Find where the given text appears and provide that cell's center as (x, y) coordinate. 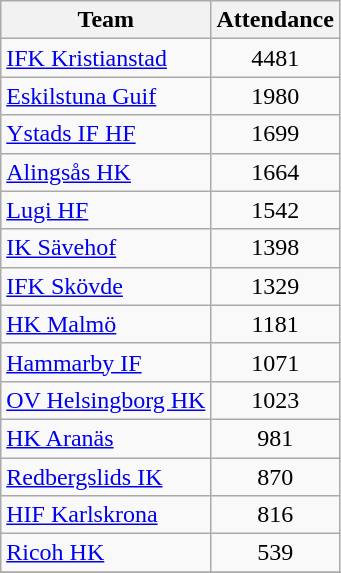
Attendance (275, 20)
870 (275, 477)
Alingsås HK (106, 172)
Lugi HF (106, 210)
Hammarby IF (106, 362)
1398 (275, 248)
IK Sävehof (106, 248)
Ricoh HK (106, 553)
Team (106, 20)
1664 (275, 172)
Redbergslids IK (106, 477)
HK Aranäs (106, 438)
Eskilstuna Guif (106, 96)
HK Malmö (106, 324)
IFK Skövde (106, 286)
816 (275, 515)
1542 (275, 210)
539 (275, 553)
1071 (275, 362)
1980 (275, 96)
IFK Kristianstad (106, 58)
981 (275, 438)
1181 (275, 324)
1699 (275, 134)
1329 (275, 286)
1023 (275, 400)
4481 (275, 58)
OV Helsingborg HK (106, 400)
HIF Karlskrona (106, 515)
Ystads IF HF (106, 134)
